For the text-containing cell, return its midpoint in [X, Y] coordinate format. 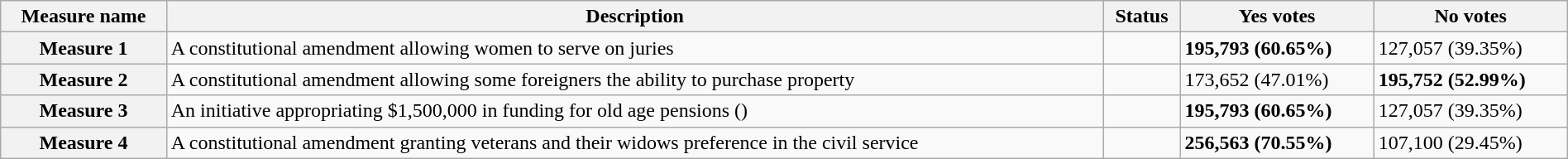
An initiative appropriating $1,500,000 in funding for old age pensions () [635, 111]
Measure 4 [84, 142]
195,752 (52.99%) [1470, 79]
Measure 2 [84, 79]
Measure name [84, 17]
Measure 1 [84, 48]
A constitutional amendment allowing women to serve on juries [635, 48]
256,563 (70.55%) [1277, 142]
Status [1141, 17]
173,652 (47.01%) [1277, 79]
No votes [1470, 17]
107,100 (29.45%) [1470, 142]
Measure 3 [84, 111]
A constitutional amendment allowing some foreigners the ability to purchase property [635, 79]
Yes votes [1277, 17]
Description [635, 17]
A constitutional amendment granting veterans and their widows preference in the civil service [635, 142]
